Pinpoint the cell where the given text exists, returning its (X, Y) midpoint coordinate. 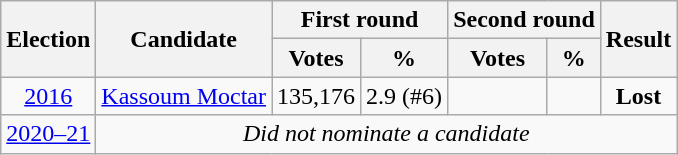
First round (360, 20)
2020–21 (48, 134)
Candidate (184, 39)
Lost (638, 96)
2016 (48, 96)
Did not nominate a candidate (386, 134)
Second round (524, 20)
135,176 (316, 96)
Kassoum Moctar (184, 96)
Election (48, 39)
2.9 (#6) (404, 96)
Result (638, 39)
